Determine the (X, Y) coordinate at the center of the cell enclosing the given text.  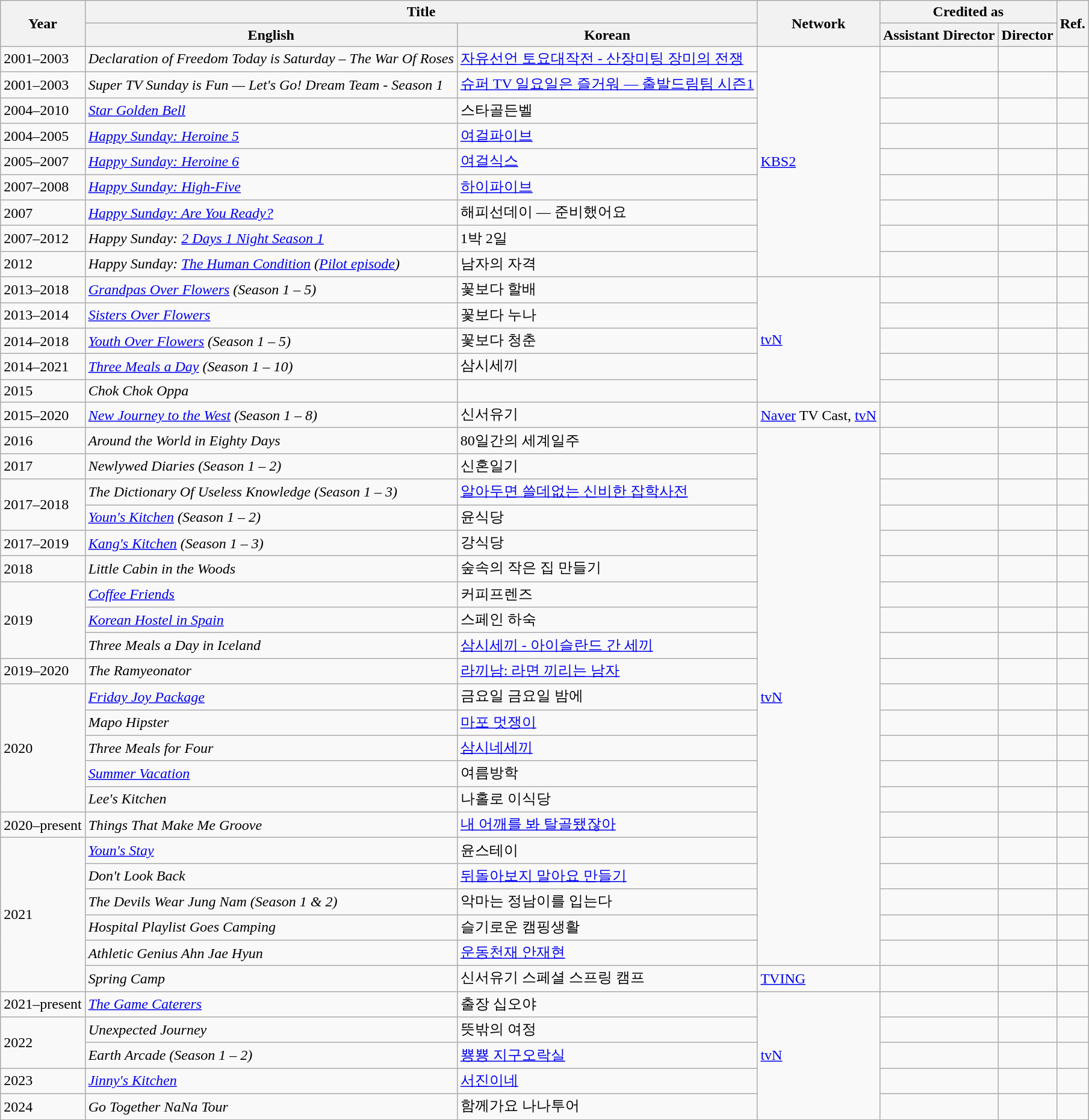
커피프렌즈 (607, 595)
Korean (607, 35)
Network (819, 23)
The Dictionary Of Useless Knowledge (Season 1 – 3) (271, 492)
Youn's Kitchen (Season 1 – 2) (271, 518)
나홀로 이식당 (607, 799)
New Journey to the West (Season 1 – 8) (271, 415)
2021–present (43, 1004)
마포 멋쟁이 (607, 722)
2018 (43, 569)
슈퍼 TV 일요일은 즐거워 — 출발드림팀 시즌1 (607, 84)
TVING (819, 979)
Summer Vacation (271, 774)
2012 (43, 264)
신서유기 스페셜 스프링 캠프 (607, 979)
뜻밖의 여정 (607, 1030)
2017–2019 (43, 543)
English (271, 35)
2005–2007 (43, 161)
2015–2020 (43, 415)
강식당 (607, 543)
2016 (43, 441)
꽃보다 청춘 (607, 341)
2024 (43, 1106)
Spring Camp (271, 979)
Director (1027, 35)
Unexpected Journey (271, 1030)
2017–2018 (43, 504)
The Devils Wear Jung Nam (Season 1 & 2) (271, 902)
2021 (43, 915)
여걸식스 (607, 161)
서진이네 (607, 1081)
Little Cabin in the Woods (271, 569)
출장 십오야 (607, 1004)
2007 (43, 213)
Kang's Kitchen (Season 1 – 3) (271, 543)
2004–2005 (43, 136)
Star Golden Bell (271, 111)
Newlywed Diaries (Season 1 – 2) (271, 466)
Happy Sunday: Heroine 5 (271, 136)
Title (421, 12)
2019 (43, 620)
Happy Sunday: 2 Days 1 Night Season 1 (271, 238)
슬기로운 캠핑생활 (607, 928)
2014–2021 (43, 367)
The Ramyeonator (271, 672)
Happy Sunday: High-Five (271, 188)
Youn's Stay (271, 851)
Things That Make Me Groove (271, 825)
윤식당 (607, 518)
Three Meals for Four (271, 749)
여름방학 (607, 774)
2019–2020 (43, 672)
라끼남: 라면 끼리는 남자 (607, 672)
남자의 자격 (607, 264)
내 어깨를 봐 탈골됐잖아 (607, 825)
1박 2일 (607, 238)
2017 (43, 466)
삼시세끼 (607, 367)
2004–2010 (43, 111)
Mapo Hipster (271, 722)
뿅뿅 지구오락실 (607, 1056)
스페인 하숙 (607, 620)
하이파이브 (607, 188)
2007–2012 (43, 238)
KBS2 (819, 161)
운동천재 안재현 (607, 953)
알아두면 쓸데없는 신비한 잡학사전 (607, 492)
2013–2018 (43, 290)
2022 (43, 1042)
Korean Hostel in Spain (271, 620)
Grandpas Over Flowers (Season 1 – 5) (271, 290)
여걸파이브 (607, 136)
2023 (43, 1081)
Don't Look Back (271, 876)
Go Together NaNa Tour (271, 1106)
악마는 정남이를 입는다 (607, 902)
Hospital Playlist Goes Camping (271, 928)
2007–2008 (43, 188)
스타골든벨 (607, 111)
Lee's Kitchen (271, 799)
The Game Caterers (271, 1004)
Around the World in Eighty Days (271, 441)
Happy Sunday: Heroine 6 (271, 161)
Naver TV Cast, tvN (819, 415)
Jinny's Kitchen (271, 1081)
Chok Chok Oppa (271, 391)
꽃보다 할배 (607, 290)
금요일 금요일 밤에 (607, 697)
신서유기 (607, 415)
Super TV Sunday is Fun — Let's Go! Dream Team - Season 1 (271, 84)
80일간의 세계일주 (607, 441)
Three Meals a Day (Season 1 – 10) (271, 367)
Happy Sunday: Are You Ready? (271, 213)
Friday Joy Package (271, 697)
Athletic Genius Ahn Jae Hyun (271, 953)
해피선데이 — 준비했어요 (607, 213)
함께가요 나나투어 (607, 1106)
Happy Sunday: The Human Condition (Pilot episode) (271, 264)
2013–2014 (43, 315)
Youth Over Flowers (Season 1 – 5) (271, 341)
꽃보다 누나 (607, 315)
Year (43, 23)
2014–2018 (43, 341)
Credited as (968, 12)
Sisters Over Flowers (271, 315)
Ref. (1073, 23)
삼시네세끼 (607, 749)
Declaration of Freedom Today is Saturday – The War Of Roses (271, 59)
신혼일기 (607, 466)
자유선언 토요대작전 - 산장미팅 장미의 전쟁 (607, 59)
삼시세끼 - 아이슬란드 간 세끼 (607, 645)
2015 (43, 391)
2020 (43, 747)
뒤돌아보지 말아요 만들기 (607, 876)
윤스테이 (607, 851)
Earth Arcade (Season 1 – 2) (271, 1056)
Assistant Director (939, 35)
2020–present (43, 825)
Three Meals a Day in Iceland (271, 645)
숲속의 작은 집 만들기 (607, 569)
Coffee Friends (271, 595)
